Find where the given text appears and provide that cell's center as [x, y] coordinate. 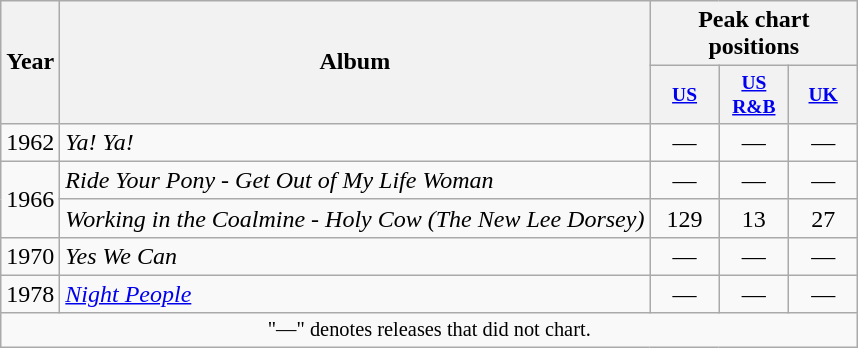
1966 [30, 199]
1962 [30, 142]
Working in the Coalmine - Holy Cow (The New Lee Dorsey) [355, 218]
Night People [355, 294]
UK [822, 94]
1978 [30, 294]
US R&B [754, 94]
27 [822, 218]
"—" denotes releases that did not chart. [430, 330]
Peak chart positions [754, 34]
Album [355, 62]
129 [684, 218]
Yes We Can [355, 256]
13 [754, 218]
Ya! Ya! [355, 142]
US [684, 94]
Ride Your Pony - Get Out of My Life Woman [355, 180]
1970 [30, 256]
Year [30, 62]
